From the cell containing the given text, extract its center point as (X, Y) coordinate. 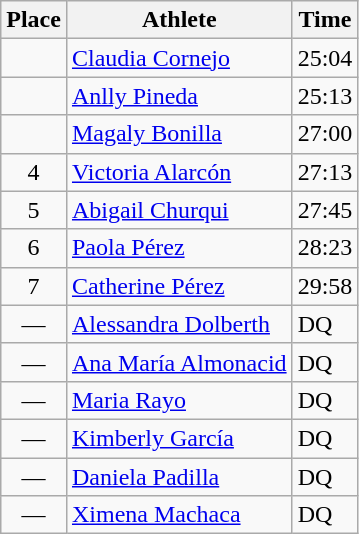
4 (34, 172)
Catherine Pérez (179, 286)
27:45 (325, 210)
5 (34, 210)
Alessandra Dolberth (179, 324)
Place (34, 20)
Kimberly García (179, 438)
25:13 (325, 96)
Ana María Almonacid (179, 362)
Victoria Alarcón (179, 172)
Paola Pérez (179, 248)
28:23 (325, 248)
Daniela Padilla (179, 477)
27:13 (325, 172)
7 (34, 286)
Abigail Churqui (179, 210)
29:58 (325, 286)
Anlly Pineda (179, 96)
Ximena Machaca (179, 515)
Maria Rayo (179, 400)
6 (34, 248)
Claudia Cornejo (179, 58)
Time (325, 20)
25:04 (325, 58)
Athlete (179, 20)
27:00 (325, 134)
Magaly Bonilla (179, 134)
